Detect which cell encompasses the target text, then output its (X, Y) center coordinate. 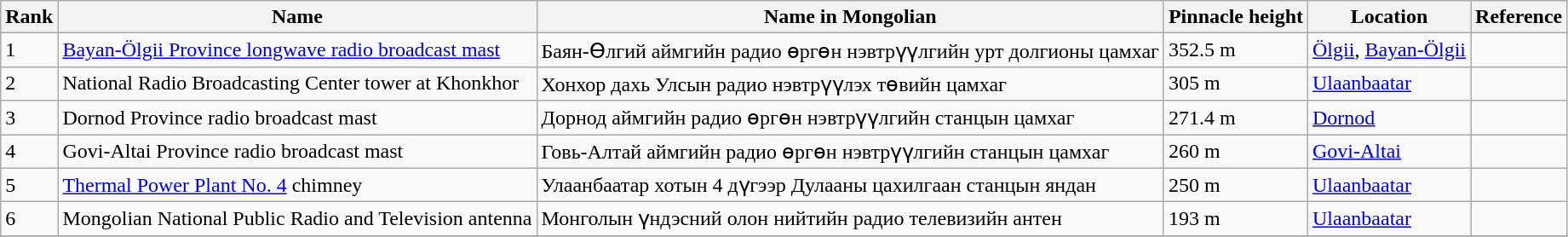
352.5 m (1235, 50)
Rank (29, 17)
Pinnacle height (1235, 17)
Govi-Altai (1390, 152)
2 (29, 84)
193 m (1235, 219)
1 (29, 50)
Name in Mongolian (850, 17)
Dornod Province radio broadcast mast (297, 118)
Govi-Altai Province radio broadcast mast (297, 152)
6 (29, 219)
Ölgii, Bayan-Ölgii (1390, 50)
3 (29, 118)
Reference (1519, 17)
Mongolian National Public Radio and Television antenna (297, 219)
Dornod (1390, 118)
National Radio Broadcasting Center tower at Khonkhor (297, 84)
5 (29, 185)
Говь-Алтай аймгийн радио өргөн нэвтрүүлгийн станцын цамхаг (850, 152)
271.4 m (1235, 118)
Thermal Power Plant No. 4 chimney (297, 185)
Дорнод аймгийн радио өргөн нэвтрүүлгийн станцын цамхаг (850, 118)
Bayan-Ölgii Province longwave radio broadcast mast (297, 50)
305 m (1235, 84)
4 (29, 152)
Name (297, 17)
Баян-Өлгий аймгийн радио өргөн нэвтрүүлгийн урт долгионы цамхаг (850, 50)
260 m (1235, 152)
250 m (1235, 185)
Монголын үндэсний олон нийтийн радио телевизийн антен (850, 219)
Хонхор дахь Улсын радио нэвтрүүлэх төвийн цамхаг (850, 84)
Улаанбаатар хотын 4 дүгээр Дулааны цахилгаан станцын яндан (850, 185)
Location (1390, 17)
